Scan for the cell matching the given text and deliver its (x, y) coordinate at center. 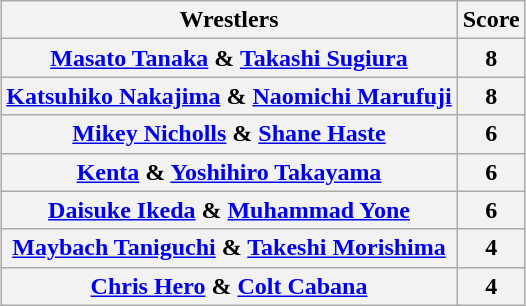
Daisuke Ikeda & Muhammad Yone (229, 210)
Kenta & Yoshihiro Takayama (229, 172)
Chris Hero & Colt Cabana (229, 286)
Katsuhiko Nakajima & Naomichi Marufuji (229, 96)
Wrestlers (229, 20)
Maybach Taniguchi & Takeshi Morishima (229, 248)
Score (491, 20)
Masato Tanaka & Takashi Sugiura (229, 58)
Mikey Nicholls & Shane Haste (229, 134)
